Pinpoint the cell where the given text exists, returning its (X, Y) midpoint coordinate. 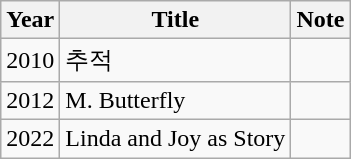
2012 (30, 100)
2022 (30, 138)
Note (320, 20)
2010 (30, 60)
Linda and Joy as Story (176, 138)
M. Butterfly (176, 100)
Title (176, 20)
Year (30, 20)
추적 (176, 60)
